Detect which cell encompasses the target text, then output its [x, y] center coordinate. 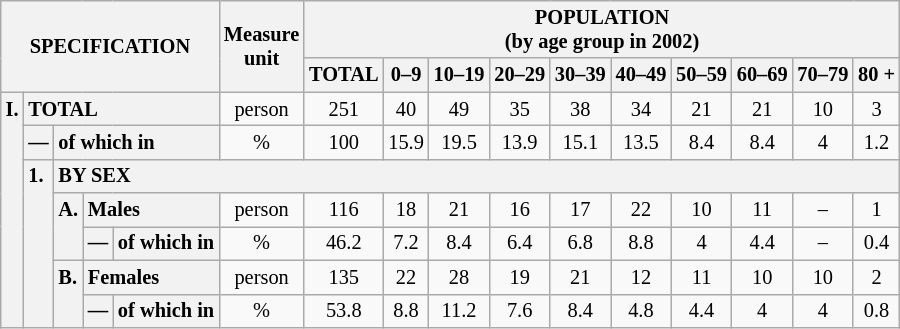
100 [344, 142]
11.2 [460, 311]
49 [460, 109]
1. [38, 243]
1 [876, 210]
20–29 [520, 75]
Females [151, 277]
BY SEX [477, 176]
12 [642, 277]
70–79 [824, 75]
7.6 [520, 311]
SPECIFICATION [110, 46]
6.4 [520, 243]
50–59 [702, 75]
116 [344, 210]
0.4 [876, 243]
I. [12, 210]
53.8 [344, 311]
Males [151, 210]
15.9 [406, 142]
34 [642, 109]
2 [876, 277]
6.8 [580, 243]
13.5 [642, 142]
30–39 [580, 75]
46.2 [344, 243]
15.1 [580, 142]
135 [344, 277]
60–69 [762, 75]
10–19 [460, 75]
POPULATION (by age group in 2002) [602, 29]
28 [460, 277]
4.8 [642, 311]
A. [68, 226]
16 [520, 210]
251 [344, 109]
Measure unit [262, 46]
19.5 [460, 142]
13.9 [520, 142]
40 [406, 109]
18 [406, 210]
7.2 [406, 243]
19 [520, 277]
80 + [876, 75]
3 [876, 109]
40–49 [642, 75]
38 [580, 109]
0.8 [876, 311]
1.2 [876, 142]
17 [580, 210]
0–9 [406, 75]
35 [520, 109]
B. [68, 294]
